From the cell containing the given text, extract its center point as (x, y) coordinate. 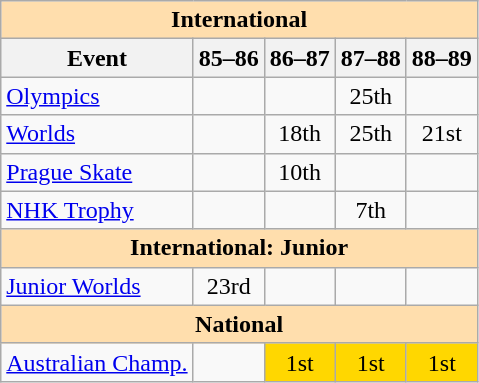
7th (370, 210)
Worlds (97, 134)
Olympics (97, 96)
85–86 (228, 58)
International: Junior (240, 248)
Australian Champ. (97, 362)
Event (97, 58)
23rd (228, 286)
18th (300, 134)
21st (442, 134)
Prague Skate (97, 172)
International (240, 20)
87–88 (370, 58)
Junior Worlds (97, 286)
86–87 (300, 58)
National (240, 324)
88–89 (442, 58)
10th (300, 172)
NHK Trophy (97, 210)
